Provide the [x, y] coordinate of the cell's center where the given text is located.  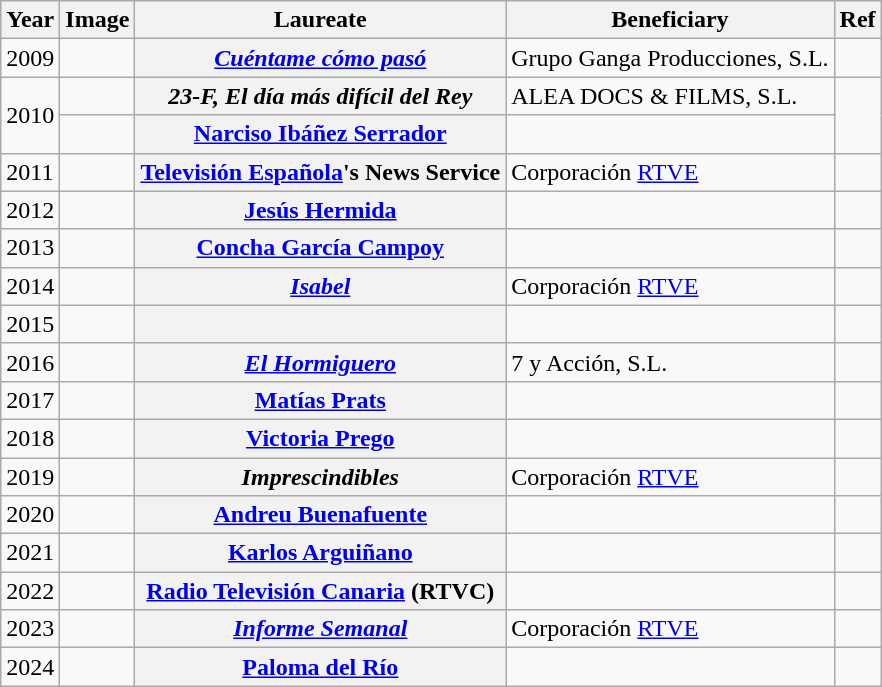
2021 [30, 553]
Narciso Ibáñez Serrador [320, 134]
Image [98, 20]
2009 [30, 58]
2016 [30, 362]
7 y Acción, S.L. [670, 362]
2011 [30, 172]
Imprescindibles [320, 477]
Jesús Hermida [320, 210]
2024 [30, 667]
El Hormiguero [320, 362]
Ref [858, 20]
23-F, El día más difícil del Rey [320, 96]
2012 [30, 210]
Grupo Ganga Producciones, S.L. [670, 58]
Informe Semanal [320, 629]
Karlos Arguiñano [320, 553]
Isabel [320, 286]
Andreu Buenafuente [320, 515]
2013 [30, 248]
2020 [30, 515]
2023 [30, 629]
Paloma del Río [320, 667]
2019 [30, 477]
2010 [30, 115]
2022 [30, 591]
Beneficiary [670, 20]
2015 [30, 324]
Radio Televisión Canaria (RTVC) [320, 591]
Victoria Prego [320, 438]
Cuéntame cómo pasó [320, 58]
Matías Prats [320, 400]
Concha García Campoy [320, 248]
Year [30, 20]
2014 [30, 286]
Televisión Española's News Service [320, 172]
2018 [30, 438]
ALEA DOCS & FILMS, S.L. [670, 96]
2017 [30, 400]
Laureate [320, 20]
